Scan for the cell matching the given text and deliver its (x, y) coordinate at center. 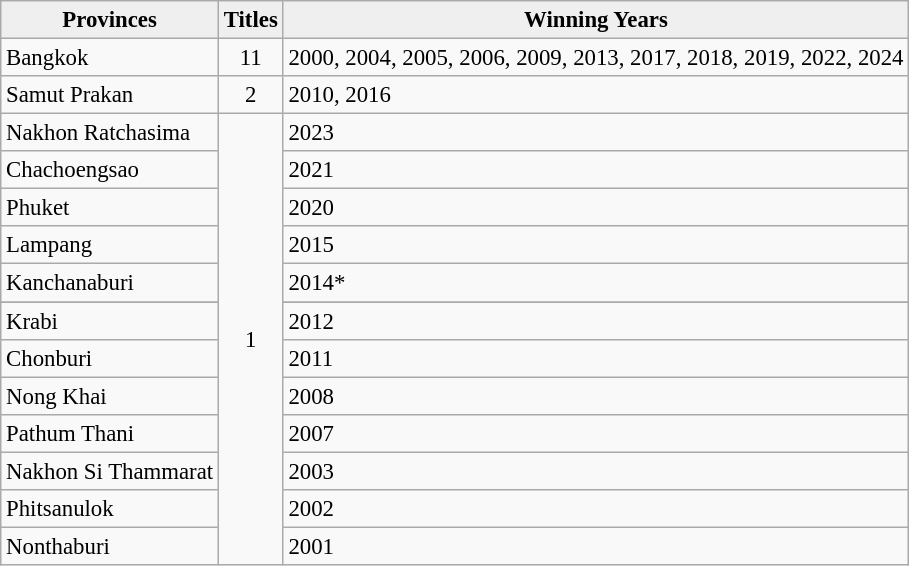
Nonthaburi (110, 546)
2014* (596, 283)
Lampang (110, 245)
2011 (596, 358)
Nakhon Si Thammarat (110, 471)
Bangkok (110, 58)
2003 (596, 471)
Phitsanulok (110, 509)
Provinces (110, 20)
2015 (596, 245)
2012 (596, 321)
Chachoengsao (110, 170)
2001 (596, 546)
2002 (596, 509)
2021 (596, 170)
Krabi (110, 321)
Pathum Thani (110, 433)
Winning Years (596, 20)
11 (250, 58)
2008 (596, 396)
2010, 2016 (596, 95)
2007 (596, 433)
2020 (596, 208)
Samut Prakan (110, 95)
Phuket (110, 208)
Chonburi (110, 358)
2 (250, 95)
Nong Khai (110, 396)
Nakhon Ratchasima (110, 133)
2023 (596, 133)
1 (250, 340)
2000, 2004, 2005, 2006, 2009, 2013, 2017, 2018, 2019, 2022, 2024 (596, 58)
Titles (250, 20)
Kanchanaburi (110, 283)
